Return the (x, y) coordinate for the center point of the cell that contains the specified text.  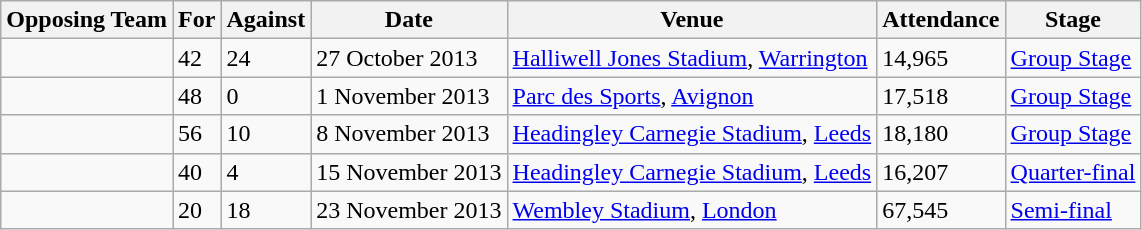
4 (266, 172)
10 (266, 134)
16,207 (941, 172)
Semi-final (1073, 210)
42 (197, 58)
23 November 2013 (409, 210)
20 (197, 210)
0 (266, 96)
Opposing Team (87, 20)
14,965 (941, 58)
For (197, 20)
Venue (692, 20)
Stage (1073, 20)
8 November 2013 (409, 134)
67,545 (941, 210)
27 October 2013 (409, 58)
Wembley Stadium, London (692, 210)
18 (266, 210)
15 November 2013 (409, 172)
48 (197, 96)
Against (266, 20)
Date (409, 20)
56 (197, 134)
18,180 (941, 134)
24 (266, 58)
Halliwell Jones Stadium, Warrington (692, 58)
1 November 2013 (409, 96)
Quarter-final (1073, 172)
Attendance (941, 20)
17,518 (941, 96)
40 (197, 172)
Parc des Sports, Avignon (692, 96)
